Extract the [X, Y] coordinate from the center of the cell holding the provided text.  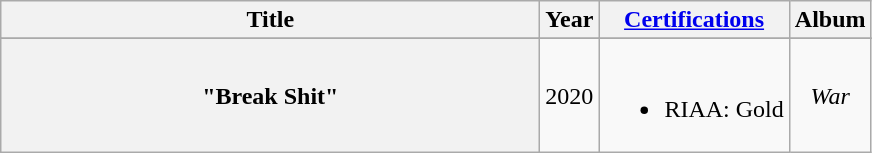
Album [830, 20]
2020 [570, 96]
Certifications [694, 20]
"Break Shit" [270, 96]
War [830, 96]
RIAA: Gold [694, 96]
Year [570, 20]
Title [270, 20]
